Output the [x, y] coordinate of the center of the cell containing the given text.  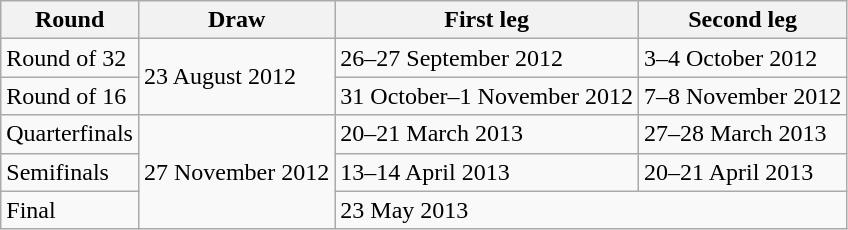
First leg [487, 20]
7–8 November 2012 [742, 96]
27 November 2012 [236, 172]
Round of 16 [70, 96]
20–21 March 2013 [487, 134]
23 May 2013 [591, 210]
Draw [236, 20]
Final [70, 210]
13–14 April 2013 [487, 172]
27–28 March 2013 [742, 134]
3–4 October 2012 [742, 58]
23 August 2012 [236, 77]
Quarterfinals [70, 134]
31 October–1 November 2012 [487, 96]
Round of 32 [70, 58]
20–21 April 2013 [742, 172]
Second leg [742, 20]
Round [70, 20]
26–27 September 2012 [487, 58]
Semifinals [70, 172]
